Search for the cell housing the specified text and yield its [X, Y] center coordinate. 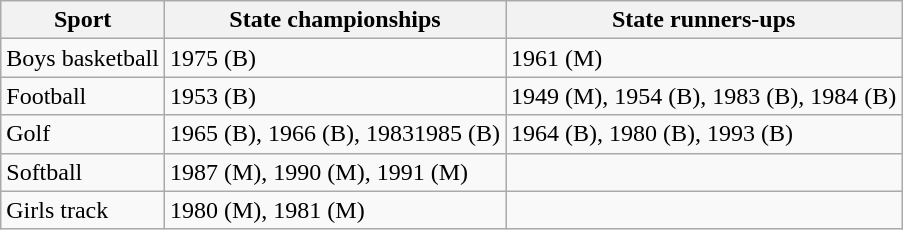
State championships [334, 20]
1964 (B), 1980 (B), 1993 (B) [704, 134]
1987 (M), 1990 (M), 1991 (M) [334, 172]
1953 (B) [334, 96]
Girls track [83, 210]
Football [83, 96]
State runners-ups [704, 20]
Sport [83, 20]
1949 (M), 1954 (B), 1983 (B), 1984 (B) [704, 96]
1965 (B), 1966 (B), 19831985 (B) [334, 134]
Boys basketball [83, 58]
1961 (M) [704, 58]
Softball [83, 172]
1980 (M), 1981 (M) [334, 210]
1975 (B) [334, 58]
Golf [83, 134]
